Pinpoint the cell where the given text exists, returning its [x, y] midpoint coordinate. 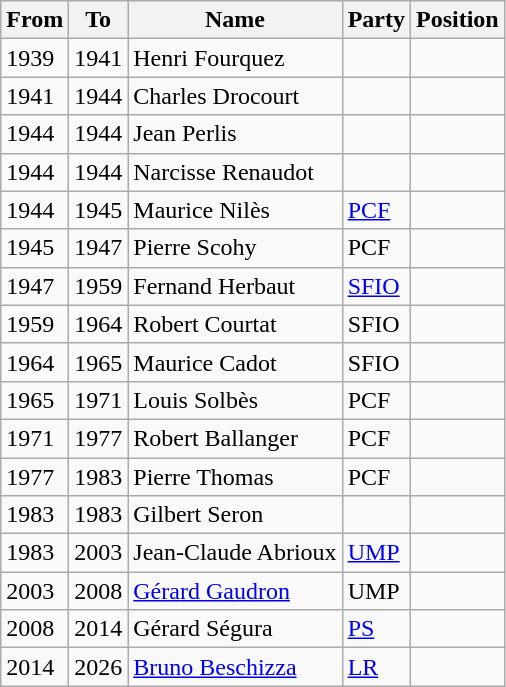
Jean-Claude Abrioux [235, 553]
Party [376, 20]
From [35, 20]
Gérard Ségura [235, 629]
Position [457, 20]
1939 [35, 58]
PS [376, 629]
Fernand Herbaut [235, 286]
Jean Perlis [235, 134]
2026 [98, 667]
To [98, 20]
Name [235, 20]
Maurice Nilès [235, 210]
Bruno Beschizza [235, 667]
Gérard Gaudron [235, 591]
Pierre Thomas [235, 477]
Narcisse Renaudot [235, 172]
Robert Courtat [235, 324]
Louis Solbès [235, 400]
Maurice Cadot [235, 362]
Gilbert Seron [235, 515]
Henri Fourquez [235, 58]
Charles Drocourt [235, 96]
Robert Ballanger [235, 438]
LR [376, 667]
Pierre Scohy [235, 248]
